From the cell containing the given text, extract its center point as (X, Y) coordinate. 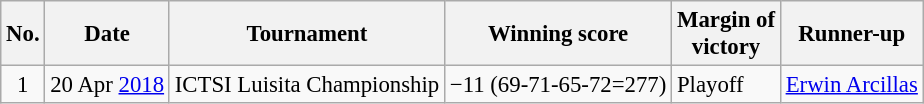
Winning score (558, 34)
1 (23, 85)
Erwin Arcillas (852, 85)
No. (23, 34)
Date (107, 34)
Margin ofvictory (726, 34)
Tournament (306, 34)
20 Apr 2018 (107, 85)
Playoff (726, 85)
Runner-up (852, 34)
ICTSI Luisita Championship (306, 85)
−11 (69-71-65-72=277) (558, 85)
